Identify which cell holds the provided text, then report its (X, Y) central coordinate. 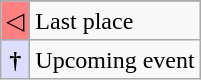
◁ (16, 21)
† (16, 59)
Last place (115, 21)
Upcoming event (115, 59)
